Capture the cell that displays the provided text and extract its [X, Y] central coordinate. 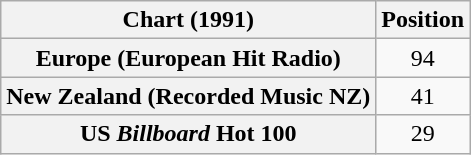
New Zealand (Recorded Music NZ) [188, 96]
Position [423, 20]
Europe (European Hit Radio) [188, 58]
29 [423, 134]
41 [423, 96]
Chart (1991) [188, 20]
94 [423, 58]
US Billboard Hot 100 [188, 134]
